Locate the cell with the specified text and output its (X, Y) center coordinate. 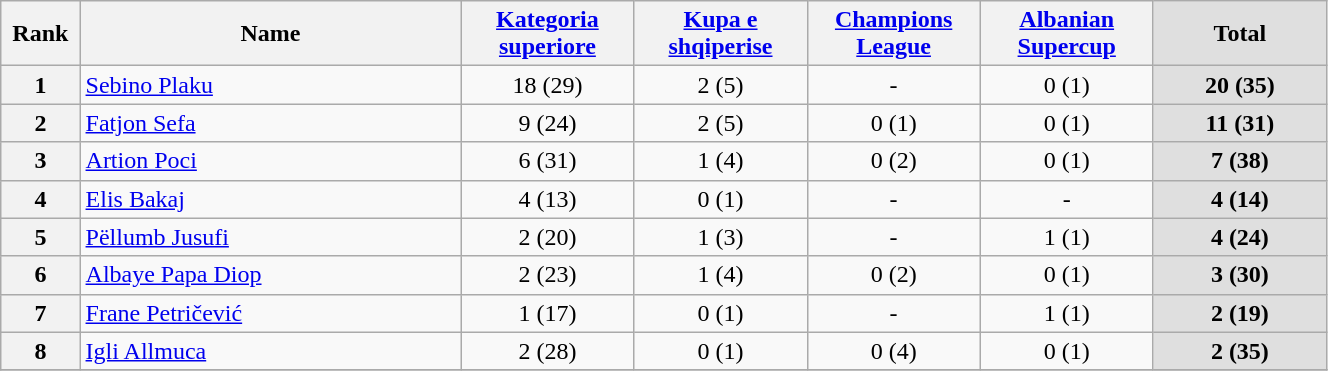
Albanian Supercup (1066, 34)
0 (4) (894, 351)
Pëllumb Jusufi (270, 237)
2 (35) (1240, 351)
7 (40, 313)
1 (40, 85)
Rank (40, 34)
2 (19) (1240, 313)
1 (17) (548, 313)
Name (270, 34)
3 (30) (1240, 275)
Albaye Papa Diop (270, 275)
4 (14) (1240, 199)
4 (24) (1240, 237)
18 (29) (548, 85)
Sebino Plaku (270, 85)
5 (40, 237)
Total (1240, 34)
20 (35) (1240, 85)
6 (40, 275)
3 (40, 161)
2 (20) (548, 237)
Kategoria superiore (548, 34)
1 (3) (720, 237)
9 (24) (548, 123)
2 (23) (548, 275)
6 (31) (548, 161)
Igli Allmuca (270, 351)
Fatjon Sefa (270, 123)
Frane Petričević (270, 313)
4 (13) (548, 199)
Elis Bakaj (270, 199)
7 (38) (1240, 161)
4 (40, 199)
2 (28) (548, 351)
11 (31) (1240, 123)
2 (40, 123)
8 (40, 351)
Kupa e shqiperise (720, 34)
Artion Poci (270, 161)
Champions League (894, 34)
